Locate the cell with the specified text and output its [X, Y] center coordinate. 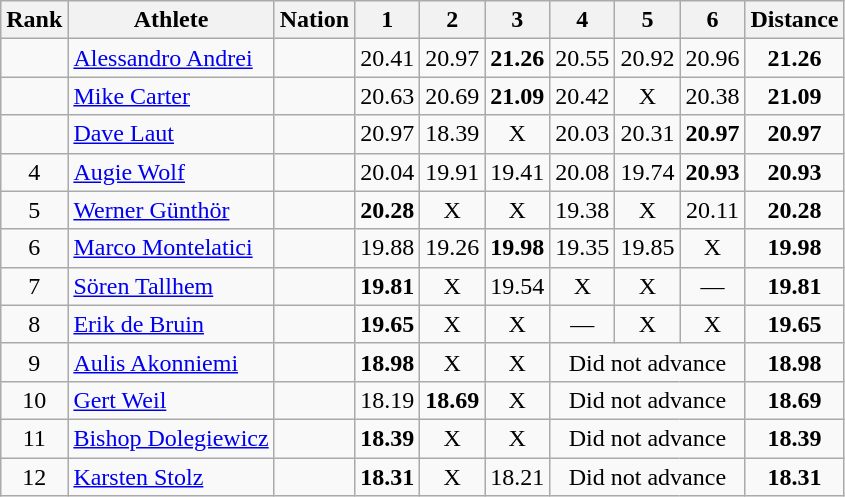
18.19 [388, 400]
Bishop Dolegiewicz [171, 438]
Gert Weil [171, 400]
19.88 [388, 248]
19.54 [518, 286]
20.11 [712, 210]
11 [34, 438]
20.92 [648, 58]
20.38 [712, 96]
7 [34, 286]
19.38 [582, 210]
1 [388, 20]
9 [34, 362]
20.69 [452, 96]
20.41 [388, 58]
Werner Günthör [171, 210]
10 [34, 400]
20.55 [582, 58]
Distance [794, 20]
2 [452, 20]
20.03 [582, 134]
Augie Wolf [171, 172]
19.85 [648, 248]
Karsten Stolz [171, 477]
Rank [34, 20]
19.41 [518, 172]
Dave Laut [171, 134]
8 [34, 324]
20.31 [648, 134]
18.21 [518, 477]
Alessandro Andrei [171, 58]
20.96 [712, 58]
19.26 [452, 248]
Aulis Akonniemi [171, 362]
19.74 [648, 172]
20.04 [388, 172]
20.42 [582, 96]
12 [34, 477]
Erik de Bruin [171, 324]
Mike Carter [171, 96]
19.35 [582, 248]
3 [518, 20]
20.08 [582, 172]
Marco Montelatici [171, 248]
Nation [314, 20]
Sören Tallhem [171, 286]
20.63 [388, 96]
19.91 [452, 172]
Athlete [171, 20]
